Search for the cell housing the specified text and yield its (x, y) center coordinate. 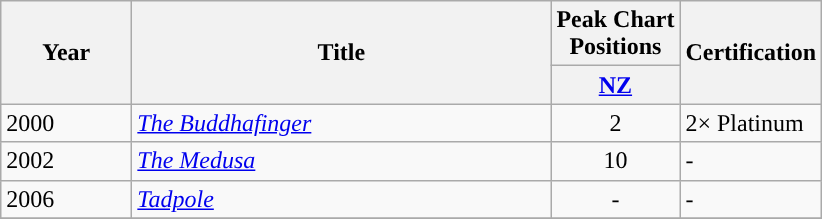
10 (616, 161)
Certification (751, 52)
Peak ChartPositions (616, 34)
Year (66, 52)
Tadpole (342, 199)
NZ (616, 85)
The Medusa (342, 161)
The Buddhafinger (342, 123)
2 (616, 123)
2002 (66, 161)
2000 (66, 123)
Title (342, 52)
2× Platinum (751, 123)
2006 (66, 199)
